Find where the given text appears and provide that cell's center as [X, Y] coordinate. 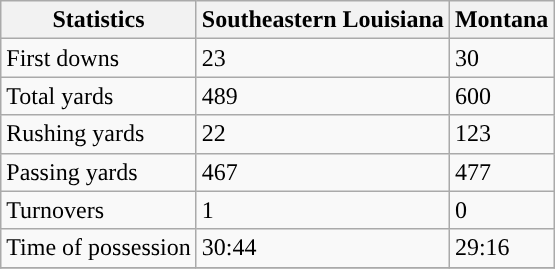
23 [322, 58]
Total yards [99, 96]
22 [322, 134]
0 [501, 210]
30 [501, 58]
Montana [501, 20]
1 [322, 210]
600 [501, 96]
Passing yards [99, 172]
29:16 [501, 248]
Statistics [99, 20]
477 [501, 172]
Rushing yards [99, 134]
Time of possession [99, 248]
467 [322, 172]
30:44 [322, 248]
123 [501, 134]
First downs [99, 58]
Turnovers [99, 210]
489 [322, 96]
Southeastern Louisiana [322, 20]
